Scan for the cell matching the given text and deliver its [x, y] coordinate at center. 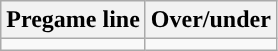
Pregame line [74, 20]
Over/under [210, 20]
